Locate the cell with the specified text and output its (x, y) center coordinate. 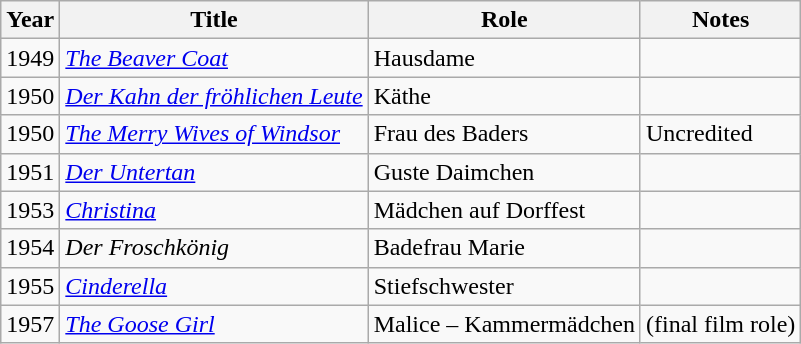
Title (214, 20)
Year (30, 20)
1955 (30, 286)
Notes (720, 20)
(final film role) (720, 324)
Frau des Baders (504, 134)
The Beaver Coat (214, 58)
Der Froschkönig (214, 248)
1954 (30, 248)
1949 (30, 58)
Stiefschwester (504, 286)
1953 (30, 210)
Der Kahn der fröhlichen Leute (214, 96)
Guste Daimchen (504, 172)
Hausdame (504, 58)
Käthe (504, 96)
The Merry Wives of Windsor (214, 134)
The Goose Girl (214, 324)
1957 (30, 324)
Uncredited (720, 134)
Malice – Kammermädchen (504, 324)
Role (504, 20)
1951 (30, 172)
Mädchen auf Dorffest (504, 210)
Cinderella (214, 286)
Der Untertan (214, 172)
Christina (214, 210)
Badefrau Marie (504, 248)
